For the text-containing cell, return its midpoint in [x, y] coordinate format. 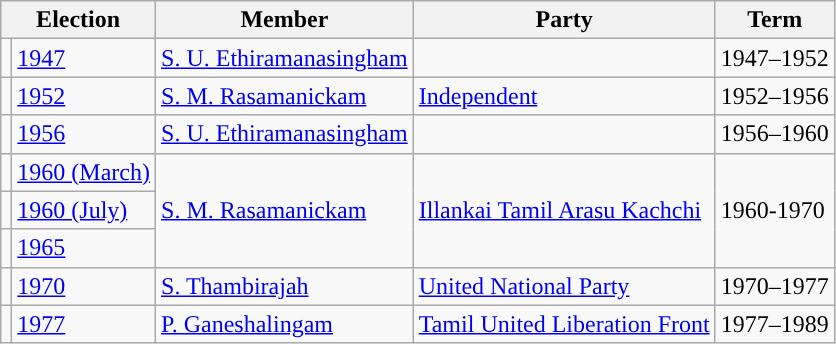
P. Ganeshalingam [285, 324]
S. Thambirajah [285, 286]
1956 [84, 134]
1952 [84, 96]
1965 [84, 248]
1960 (March) [84, 172]
1947 [84, 58]
1977–1989 [774, 324]
1960 (July) [84, 210]
Independent [564, 96]
1947–1952 [774, 58]
United National Party [564, 286]
1970–1977 [774, 286]
Party [564, 20]
1956–1960 [774, 134]
1970 [84, 286]
Tamil United Liberation Front [564, 324]
Election [78, 20]
1952–1956 [774, 96]
Term [774, 20]
Illankai Tamil Arasu Kachchi [564, 210]
1960-1970 [774, 210]
1977 [84, 324]
Member [285, 20]
